From the cell containing the given text, extract its center point as [X, Y] coordinate. 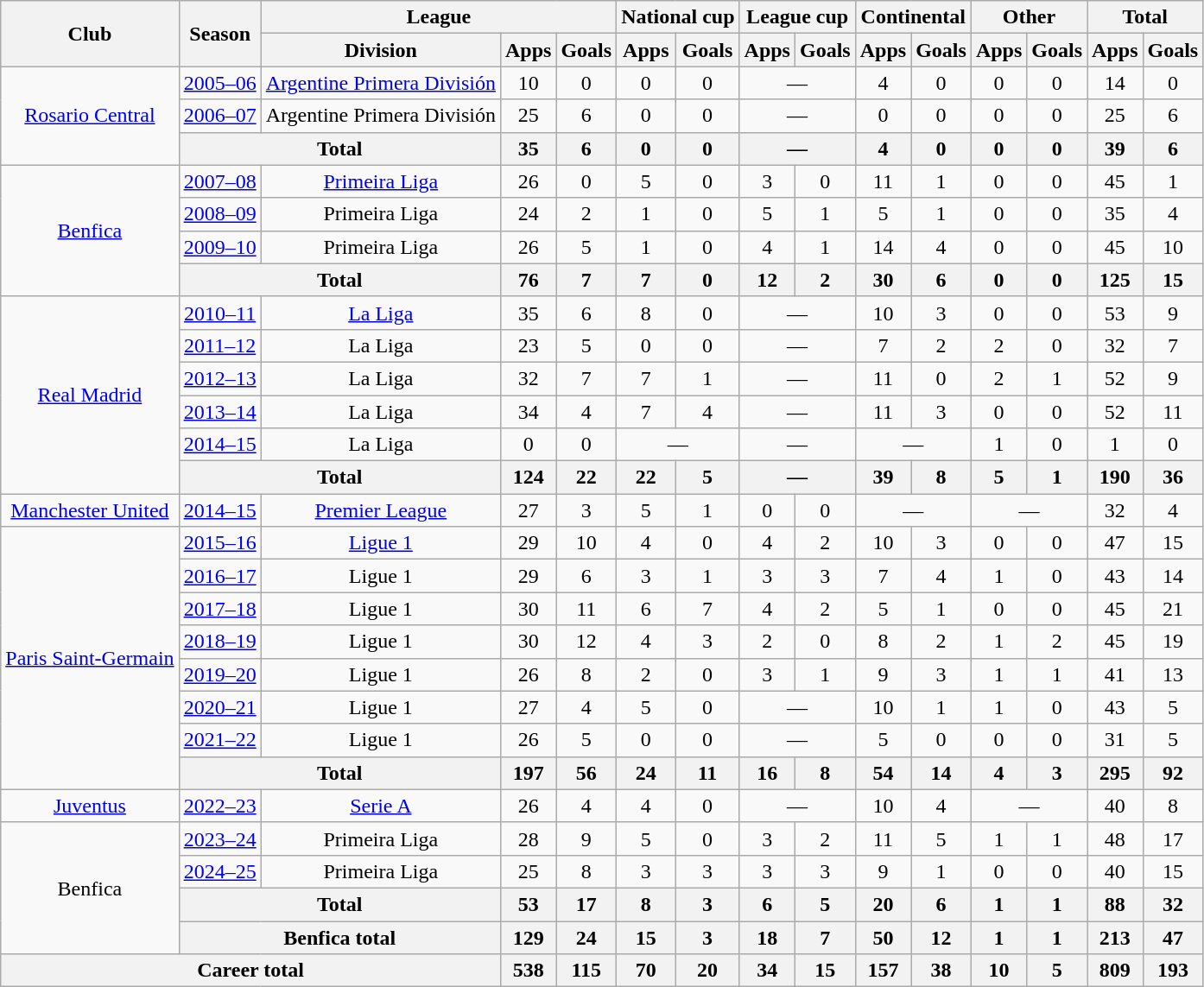
76 [528, 280]
2012–13 [219, 378]
2008–09 [219, 214]
2017–18 [219, 609]
92 [1173, 773]
Season [219, 34]
28 [528, 838]
Manchester United [90, 510]
Club [90, 34]
League cup [797, 17]
2016–17 [219, 576]
197 [528, 773]
56 [586, 773]
23 [528, 345]
38 [941, 971]
809 [1115, 971]
2011–12 [219, 345]
41 [1115, 674]
Division [380, 50]
50 [883, 937]
2007–08 [219, 181]
124 [528, 478]
88 [1115, 904]
2021–22 [219, 740]
19 [1173, 642]
Real Madrid [90, 395]
2006–07 [219, 116]
157 [883, 971]
Career total [250, 971]
Premier League [380, 510]
2015–16 [219, 543]
295 [1115, 773]
125 [1115, 280]
54 [883, 773]
36 [1173, 478]
13 [1173, 674]
2018–19 [219, 642]
2020–21 [219, 707]
League [439, 17]
2005–06 [219, 83]
190 [1115, 478]
2019–20 [219, 674]
2022–23 [219, 806]
Rosario Central [90, 116]
70 [646, 971]
18 [767, 937]
48 [1115, 838]
213 [1115, 937]
21 [1173, 609]
Serie A [380, 806]
2023–24 [219, 838]
Benfica total [339, 937]
2010–11 [219, 313]
2009–10 [219, 247]
Juventus [90, 806]
16 [767, 773]
129 [528, 937]
193 [1173, 971]
115 [586, 971]
Other [1029, 17]
2013–14 [219, 412]
Continental [913, 17]
Paris Saint-Germain [90, 658]
31 [1115, 740]
2024–25 [219, 871]
National cup [678, 17]
538 [528, 971]
